Provide the (X, Y) coordinate of the cell's center where the given text is located.  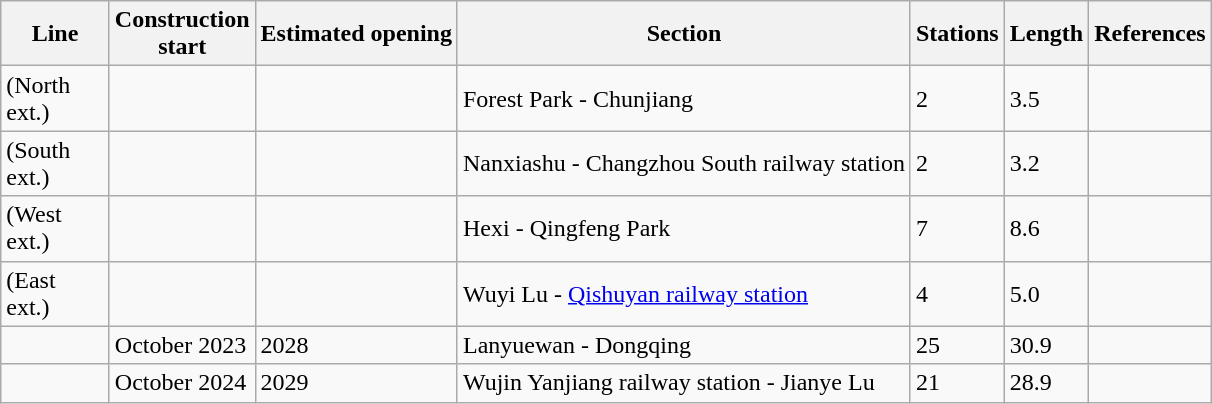
Line (56, 34)
Length (1046, 34)
25 (957, 345)
Estimated opening (356, 34)
2029 (356, 383)
Nanxiashu - Changzhou South railway station (684, 164)
October 2024 (182, 383)
(East ext.) (56, 294)
Wuyi Lu - Qishuyan railway station (684, 294)
30.9 (1046, 345)
8.6 (1046, 228)
7 (957, 228)
3.2 (1046, 164)
3.5 (1046, 98)
(South ext.) (56, 164)
(West ext.) (56, 228)
October 2023 (182, 345)
5.0 (1046, 294)
21 (957, 383)
(North ext.) (56, 98)
Construction start (182, 34)
Stations (957, 34)
Lanyuewan - Dongqing (684, 345)
2028 (356, 345)
References (1150, 34)
4 (957, 294)
28.9 (1046, 383)
Wujin Yanjiang railway station - Jianye Lu (684, 383)
Hexi - Qingfeng Park (684, 228)
Forest Park - Chunjiang (684, 98)
Section (684, 34)
